Determine the (x, y) coordinate at the center of the cell enclosing the given text.  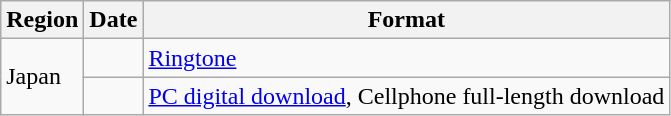
Region (42, 20)
Date (114, 20)
Japan (42, 77)
Ringtone (406, 58)
PC digital download, Cellphone full-length download (406, 96)
Format (406, 20)
